Extract the [X, Y] coordinate from the center of the cell holding the provided text.  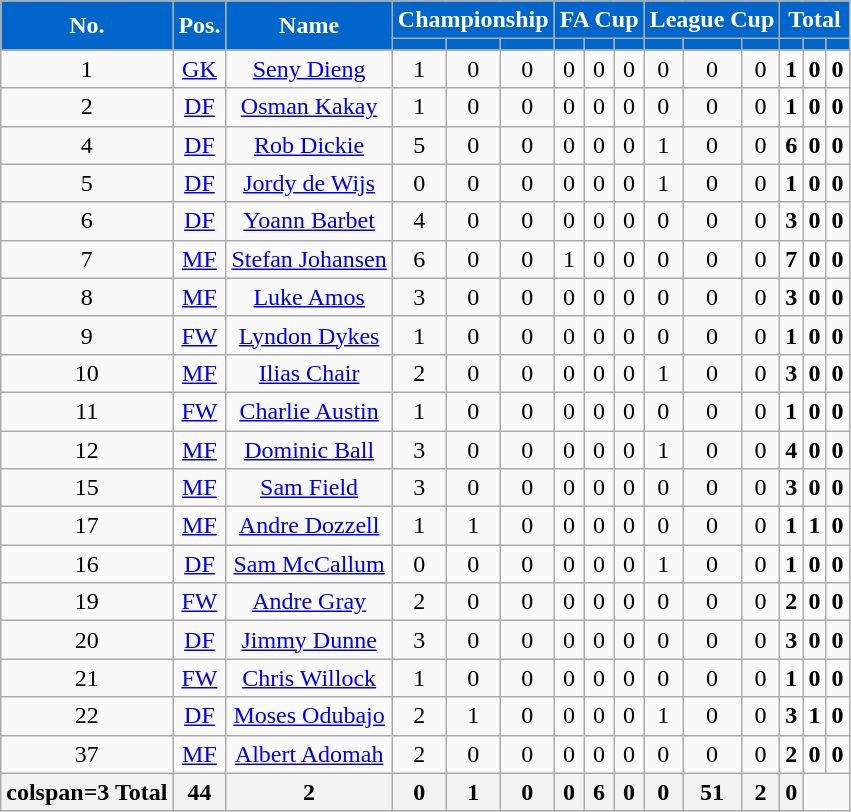
Osman Kakay [309, 107]
11 [87, 411]
37 [87, 754]
20 [87, 640]
Sam McCallum [309, 564]
Charlie Austin [309, 411]
Pos. [200, 26]
19 [87, 602]
9 [87, 335]
colspan=3 Total [87, 792]
15 [87, 488]
51 [712, 792]
8 [87, 297]
Championship [473, 20]
44 [200, 792]
Stefan Johansen [309, 259]
Sam Field [309, 488]
No. [87, 26]
Name [309, 26]
16 [87, 564]
League Cup [712, 20]
10 [87, 373]
22 [87, 716]
Chris Willock [309, 678]
Dominic Ball [309, 449]
GK [200, 69]
Moses Odubajo [309, 716]
21 [87, 678]
FA Cup [599, 20]
17 [87, 526]
12 [87, 449]
Ilias Chair [309, 373]
Andre Gray [309, 602]
Jimmy Dunne [309, 640]
Lyndon Dykes [309, 335]
Albert Adomah [309, 754]
Andre Dozzell [309, 526]
Luke Amos [309, 297]
Total [814, 20]
Yoann Barbet [309, 221]
Seny Dieng [309, 69]
Rob Dickie [309, 145]
Jordy de Wijs [309, 183]
